Output the [x, y] coordinate of the center of the cell containing the given text.  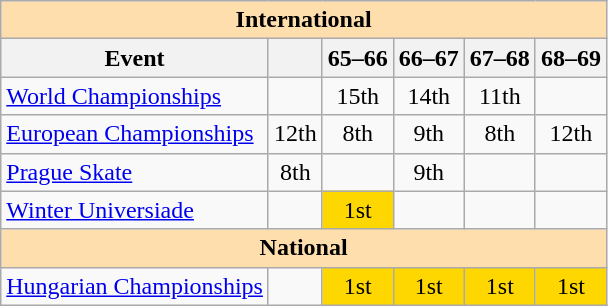
Prague Skate [135, 172]
14th [428, 96]
International [304, 20]
World Championships [135, 96]
Winter Universiade [135, 210]
15th [358, 96]
67–68 [500, 58]
66–67 [428, 58]
Event [135, 58]
65–66 [358, 58]
Hungarian Championships [135, 286]
National [304, 248]
68–69 [570, 58]
11th [500, 96]
European Championships [135, 134]
